Return (x, y) of the center of cell containing provided text 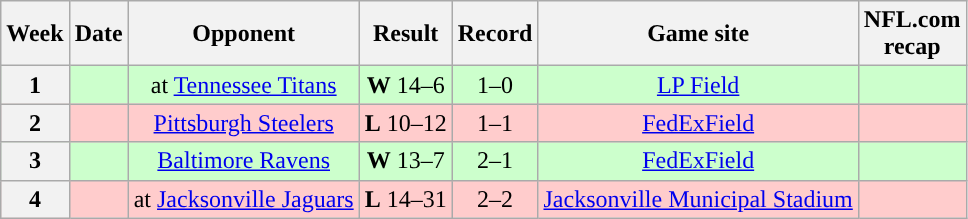
L 14–31 (406, 199)
4 (35, 199)
3 (35, 161)
1–1 (495, 123)
2–1 (495, 161)
Baltimore Ravens (244, 161)
LP Field (698, 85)
Pittsburgh Steelers (244, 123)
Jacksonville Municipal Stadium (698, 199)
at Jacksonville Jaguars (244, 199)
Game site (698, 34)
Date (98, 34)
NFL.comrecap (912, 34)
Opponent (244, 34)
L 10–12 (406, 123)
at Tennessee Titans (244, 85)
Record (495, 34)
2–2 (495, 199)
W 14–6 (406, 85)
1–0 (495, 85)
Week (35, 34)
1 (35, 85)
W 13–7 (406, 161)
2 (35, 123)
Result (406, 34)
